Find where the given text appears and provide that cell's center as (x, y) coordinate. 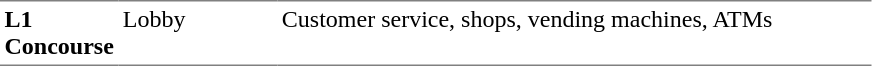
L1Concourse (59, 33)
Customer service, shops, vending machines, ATMs (574, 33)
Lobby (198, 33)
